Detect which cell encompasses the target text, then output its (x, y) center coordinate. 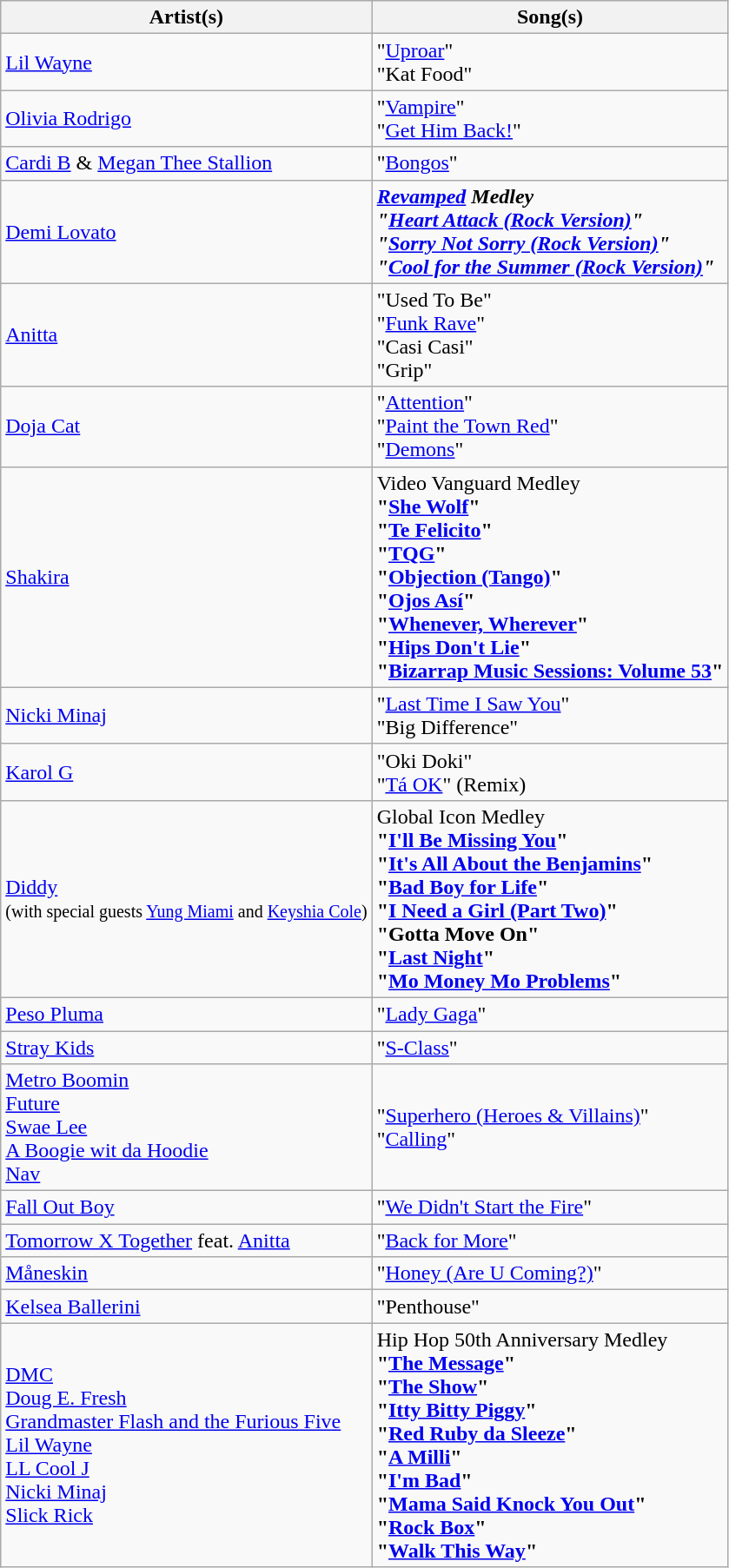
Shakira (186, 577)
"Oki Doki""Tá OK" (Remix) (550, 771)
"S-Class" (550, 1047)
"We Didn't Start the Fire" (550, 1207)
"Penthouse" (550, 1307)
"Honey (Are U Coming?)" (550, 1274)
"Superhero (Heroes & Villains)""Calling" (550, 1128)
Cardi B & Megan Thee Stallion (186, 163)
Doja Cat (186, 427)
Song(s) (550, 17)
Peso Pluma (186, 1014)
"Last Time I Saw You""Big Difference" (550, 716)
"Attention""Paint the Town Red""Demons" (550, 427)
Tomorrow X Together feat. Anitta (186, 1241)
Fall Out Boy (186, 1207)
Olivia Rodrigo (186, 118)
"Vampire""Get Him Back!" (550, 118)
Artist(s) (186, 17)
Metro BoominFutureSwae LeeA Boogie wit da HoodieNav (186, 1128)
Lil Wayne (186, 63)
Måneskin (186, 1274)
Kelsea Ballerini (186, 1307)
"Used To Be""Funk Rave""Casi Casi""Grip" (550, 335)
"Uproar""Kat Food" (550, 63)
"Back for More" (550, 1241)
Diddy(with special guests Yung Miami and Keyshia Cole) (186, 898)
Stray Kids (186, 1047)
Karol G (186, 771)
Anitta (186, 335)
"Lady Gaga" (550, 1014)
DMCDoug E. FreshGrandmaster Flash and the Furious FiveLil WayneLL Cool JNicki MinajSlick Rick (186, 1446)
Nicki Minaj (186, 716)
Revamped Medley "Heart Attack (Rock Version)""Sorry Not Sorry (Rock Version)""Cool for the Summer (Rock Version)" (550, 231)
Demi Lovato (186, 231)
"Bongos" (550, 163)
